Scan for the cell matching the given text and deliver its (x, y) coordinate at center. 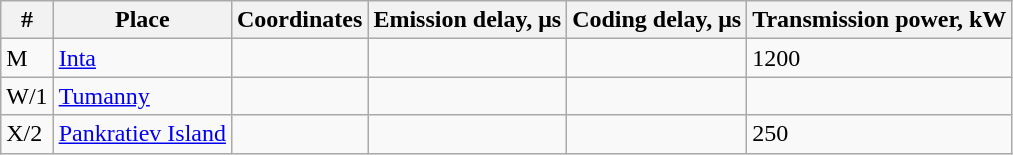
Emission delay, μs (468, 20)
1200 (880, 58)
Coding delay, μs (657, 20)
X/2 (27, 134)
Place (142, 20)
Inta (142, 58)
250 (880, 134)
# (27, 20)
Coordinates (299, 20)
Transmission power, kW (880, 20)
Tumanny (142, 96)
W/1 (27, 96)
M (27, 58)
Pankratiev Island (142, 134)
